Search for the cell housing the specified text and yield its [X, Y] center coordinate. 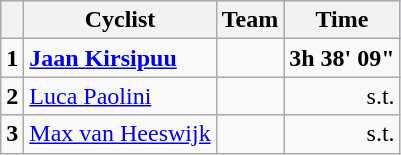
Max van Heeswijk [120, 134]
Team [250, 20]
Time [342, 20]
2 [12, 96]
Jaan Kirsipuu [120, 58]
Luca Paolini [120, 96]
3h 38' 09" [342, 58]
1 [12, 58]
3 [12, 134]
Cyclist [120, 20]
